For the text-containing cell, return its midpoint in (x, y) coordinate format. 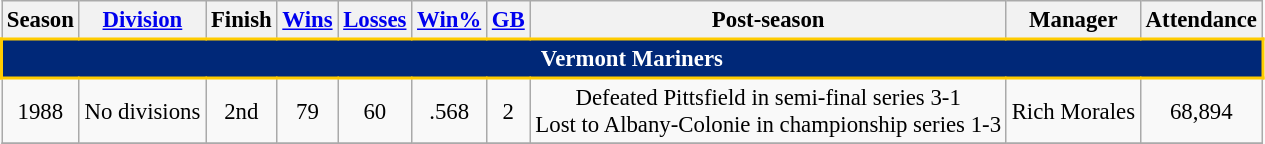
79 (308, 110)
Win% (450, 20)
2 (509, 110)
Post-season (768, 20)
GB (509, 20)
Finish (242, 20)
1988 (41, 110)
68,894 (1201, 110)
Wins (308, 20)
.568 (450, 110)
Vermont Mariners (632, 58)
2nd (242, 110)
Losses (375, 20)
60 (375, 110)
Defeated Pittsfield in semi-final series 3-1 Lost to Albany-Colonie in championship series 1-3 (768, 110)
Rich Morales (1073, 110)
Attendance (1201, 20)
Division (142, 20)
No divisions (142, 110)
Manager (1073, 20)
Season (41, 20)
